Extract the [X, Y] coordinate from the center of the cell holding the provided text.  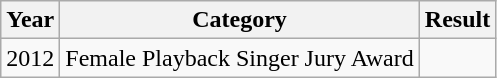
Year [30, 20]
2012 [30, 58]
Female Playback Singer Jury Award [240, 58]
Result [457, 20]
Category [240, 20]
